Return [X, Y] of the center of cell containing provided text 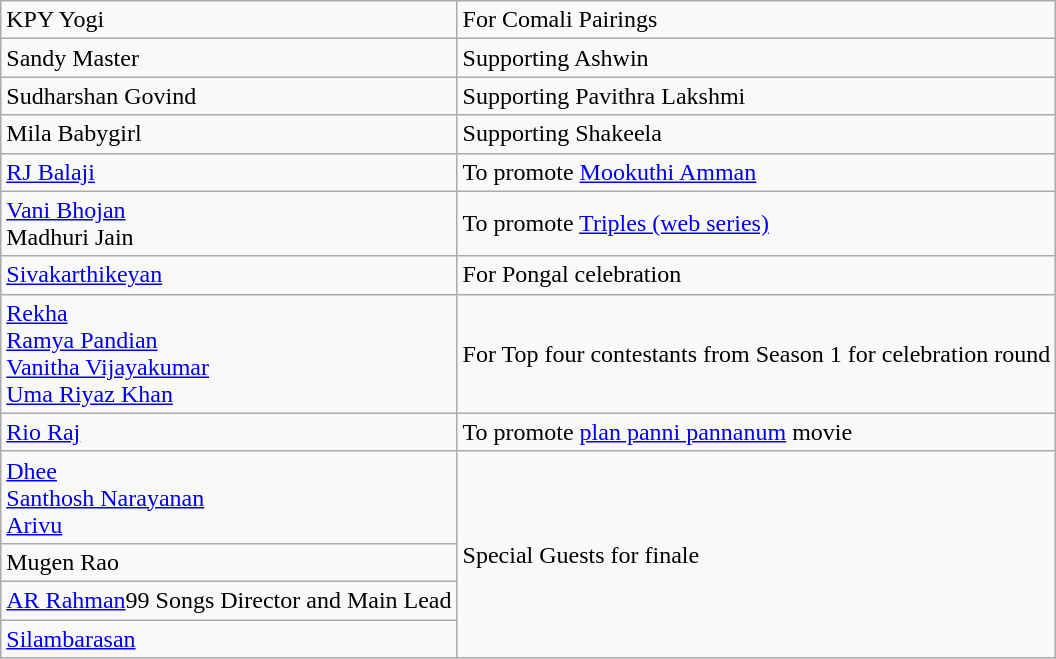
Rio Raj [229, 432]
RJ Balaji [229, 172]
Mugen Rao [229, 562]
Silambarasan [229, 639]
Special Guests for finale [756, 554]
Supporting Shakeela [756, 134]
RekhaRamya PandianVanitha VijayakumarUma Riyaz Khan [229, 354]
For Top four contestants from Season 1 for celebration round [756, 354]
Sandy Master [229, 58]
Supporting Ashwin [756, 58]
To promote plan panni pannanum movie [756, 432]
To promote Triples (web series) [756, 224]
To promote Mookuthi Amman [756, 172]
AR Rahman99 Songs Director and Main Lead [229, 600]
Supporting Pavithra Lakshmi [756, 96]
KPY Yogi [229, 20]
Mila Babygirl [229, 134]
For Pongal celebration [756, 275]
Sivakarthikeyan [229, 275]
Sudharshan Govind [229, 96]
For Comali Pairings [756, 20]
Vani BhojanMadhuri Jain [229, 224]
DheeSanthosh NarayananArivu [229, 497]
